Detect which cell encompasses the target text, then output its [x, y] center coordinate. 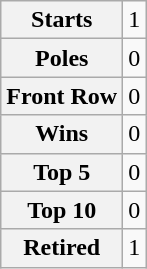
Top 5 [62, 172]
Retired [62, 248]
Poles [62, 58]
Wins [62, 134]
Top 10 [62, 210]
Front Row [62, 96]
Starts [62, 20]
